Provide the [X, Y] coordinate of the cell's center where the given text is located.  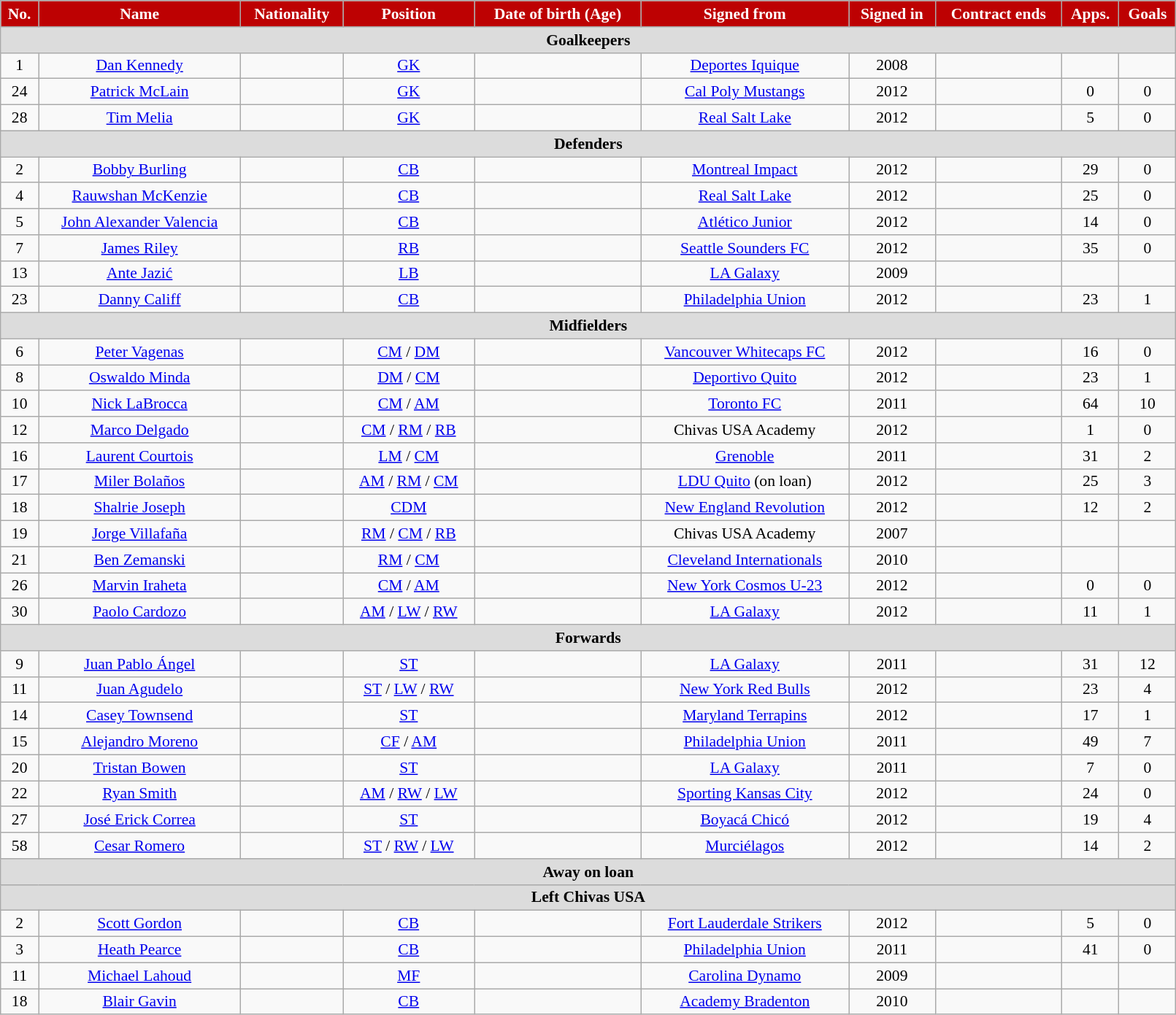
RB [409, 248]
Sporting Kansas City [745, 794]
6 [20, 352]
Cal Poly Mustangs [745, 92]
Paolo Cardozo [140, 612]
Laurent Courtois [140, 456]
Atlético Junior [745, 222]
AM / LW / RW [409, 612]
Maryland Terrapins [745, 716]
Heath Pearce [140, 950]
CM / RM / RB [409, 430]
Blair Gavin [140, 1002]
James Riley [140, 248]
Ben Zemanski [140, 560]
29 [1091, 170]
ST / LW / RW [409, 690]
28 [20, 118]
Midfielders [588, 326]
9 [20, 664]
Tristan Bowen [140, 768]
José Erick Correa [140, 820]
Nick LaBrocca [140, 404]
Nationality [292, 14]
Goals [1148, 14]
LM / CM [409, 456]
20 [20, 768]
Dan Kennedy [140, 66]
LDU Quito (on loan) [745, 482]
Marco Delgado [140, 430]
8 [20, 378]
CDM [409, 508]
Jorge Villafaña [140, 534]
Ante Jazić [140, 274]
New England Revolution [745, 508]
Seattle Sounders FC [745, 248]
2008 [892, 66]
Murciélagos [745, 846]
Tim Melia [140, 118]
13 [20, 274]
Michael Lahoud [140, 976]
Cesar Romero [140, 846]
New York Red Bulls [745, 690]
Danny Califf [140, 300]
Away on loan [588, 872]
Vancouver Whitecaps FC [745, 352]
No. [20, 14]
Peter Vagenas [140, 352]
30 [20, 612]
MF [409, 976]
Deportes Iquique [745, 66]
Position [409, 14]
AM / RW / LW [409, 794]
CF / AM [409, 742]
Oswaldo Minda [140, 378]
58 [20, 846]
Toronto FC [745, 404]
Patrick McLain [140, 92]
Miler Bolaños [140, 482]
27 [20, 820]
Apps. [1091, 14]
26 [20, 586]
Date of birth (Age) [558, 14]
Forwards [588, 638]
RM / CM / RB [409, 534]
DM / CM [409, 378]
Fort Lauderdale Strikers [745, 924]
22 [20, 794]
Defenders [588, 144]
Ryan Smith [140, 794]
2007 [892, 534]
LB [409, 274]
Grenoble [745, 456]
Juan Agudelo [140, 690]
Academy Bradenton [745, 1002]
41 [1091, 950]
CM / DM [409, 352]
Cleveland Internationals [745, 560]
64 [1091, 404]
Signed in [892, 14]
Name [140, 14]
RM / CM [409, 560]
Rauwshan McKenzie [140, 196]
Marvin Iraheta [140, 586]
Alejandro Moreno [140, 742]
21 [20, 560]
Boyacá Chicó [745, 820]
Left Chivas USA [588, 898]
15 [20, 742]
Contract ends [999, 14]
AM / RM / CM [409, 482]
Scott Gordon [140, 924]
Shalrie Joseph [140, 508]
Montreal Impact [745, 170]
ST / RW / LW [409, 846]
Signed from [745, 14]
Bobby Burling [140, 170]
John Alexander Valencia [140, 222]
New York Cosmos U-23 [745, 586]
Deportivo Quito [745, 378]
Carolina Dynamo [745, 976]
Casey Townsend [140, 716]
35 [1091, 248]
Juan Pablo Ángel [140, 664]
49 [1091, 742]
Goalkeepers [588, 40]
